Capture the cell that displays the provided text and extract its (X, Y) central coordinate. 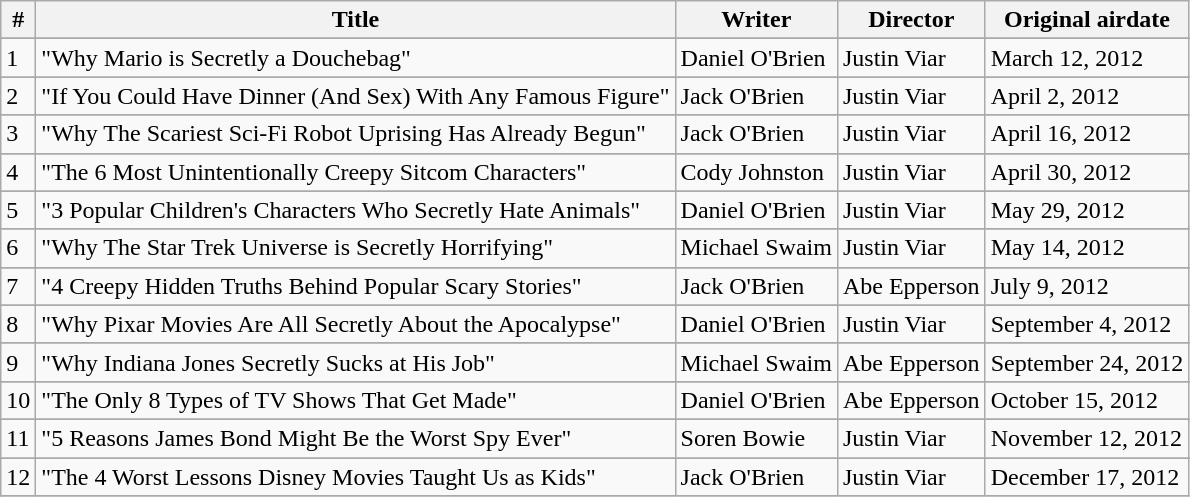
10 (18, 400)
October 15, 2012 (1087, 400)
May 29, 2012 (1087, 210)
Director (911, 20)
April 16, 2012 (1087, 134)
11 (18, 438)
"Why The Star Trek Universe is Secretly Horrifying" (356, 248)
# (18, 20)
8 (18, 324)
5 (18, 210)
April 2, 2012 (1087, 96)
"Why Indiana Jones Secretly Sucks at His Job" (356, 362)
Title (356, 20)
"If You Could Have Dinner (And Sex) With Any Famous Figure" (356, 96)
2 (18, 96)
September 4, 2012 (1087, 324)
December 17, 2012 (1087, 477)
"4 Creepy Hidden Truths Behind Popular Scary Stories" (356, 286)
March 12, 2012 (1087, 58)
12 (18, 477)
September 24, 2012 (1087, 362)
3 (18, 134)
Cody Johnston (756, 172)
4 (18, 172)
"Why Mario is Secretly a Douchebag" (356, 58)
April 30, 2012 (1087, 172)
"5 Reasons James Bond Might Be the Worst Spy Ever" (356, 438)
"3 Popular Children's Characters Who Secretly Hate Animals" (356, 210)
"Why Pixar Movies Are All Secretly About the Apocalypse" (356, 324)
1 (18, 58)
July 9, 2012 (1087, 286)
"The 4 Worst Lessons Disney Movies Taught Us as Kids" (356, 477)
"The Only 8 Types of TV Shows That Get Made" (356, 400)
"Why The Scariest Sci-Fi Robot Uprising Has Already Begun" (356, 134)
"The 6 Most Unintentionally Creepy Sitcom Characters" (356, 172)
Soren Bowie (756, 438)
Writer (756, 20)
6 (18, 248)
November 12, 2012 (1087, 438)
May 14, 2012 (1087, 248)
7 (18, 286)
9 (18, 362)
Original airdate (1087, 20)
